Locate the cell with the specified text and output its [x, y] center coordinate. 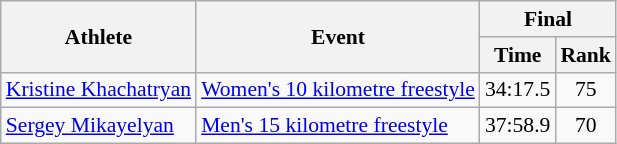
75 [586, 90]
Men's 15 kilometre freestyle [338, 126]
37:58.9 [518, 126]
Final [548, 19]
Women's 10 kilometre freestyle [338, 90]
Athlete [98, 36]
34:17.5 [518, 90]
Time [518, 55]
70 [586, 126]
Rank [586, 55]
Kristine Khachatryan [98, 90]
Sergey Mikayelyan [98, 126]
Event [338, 36]
